From the cell containing the given text, extract its center point as (x, y) coordinate. 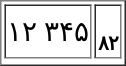
۱۲ ۳۴۵ (48, 31)
۸۲ (108, 31)
